Output the (X, Y) coordinate of the center of the cell containing the given text.  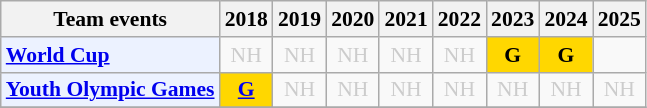
2018 (246, 19)
2019 (300, 19)
2023 (512, 19)
2020 (352, 19)
Team events (110, 19)
2025 (620, 19)
2022 (460, 19)
2021 (406, 19)
Youth Olympic Games (110, 90)
World Cup (110, 55)
2024 (566, 19)
